For the text-containing cell, return its midpoint in [x, y] coordinate format. 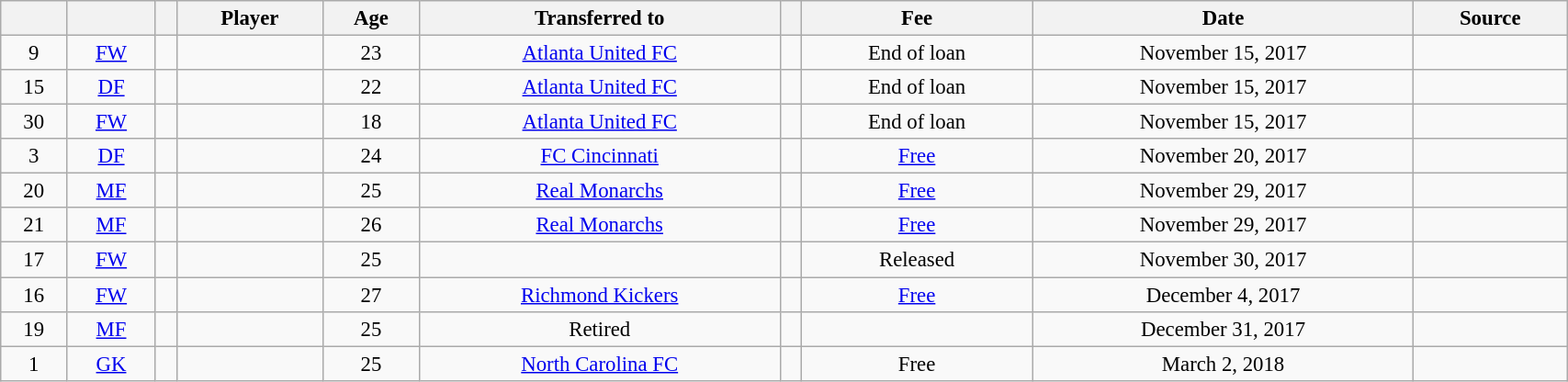
27 [371, 295]
Released [917, 260]
Age [371, 18]
December 4, 2017 [1224, 295]
Player [250, 18]
21 [34, 225]
23 [371, 53]
20 [34, 191]
November 30, 2017 [1224, 260]
FC Cincinnati [599, 156]
1 [34, 364]
Transferred to [599, 18]
GK [112, 364]
March 2, 2018 [1224, 364]
North Carolina FC [599, 364]
9 [34, 53]
Source [1490, 18]
November 20, 2017 [1224, 156]
17 [34, 260]
December 31, 2017 [1224, 329]
22 [371, 87]
19 [34, 329]
Richmond Kickers [599, 295]
18 [371, 122]
15 [34, 87]
24 [371, 156]
3 [34, 156]
Fee [917, 18]
Retired [599, 329]
26 [371, 225]
16 [34, 295]
30 [34, 122]
Date [1224, 18]
